Extract the (x, y) coordinate from the center of the cell holding the provided text.  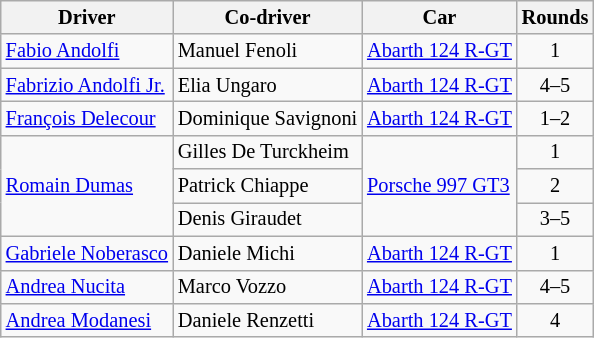
Patrick Chiappe (268, 186)
4 (556, 320)
Elia Ungaro (268, 85)
1–2 (556, 118)
Daniele Michi (268, 253)
Gilles De Turckheim (268, 152)
Andrea Nucita (87, 287)
Fabrizio Andolfi Jr. (87, 85)
Gabriele Noberasco (87, 253)
Marco Vozzo (268, 287)
Co-driver (268, 17)
Denis Giraudet (268, 219)
Rounds (556, 17)
2 (556, 186)
Manuel Fenoli (268, 51)
3–5 (556, 219)
Car (440, 17)
Romain Dumas (87, 186)
Fabio Andolfi (87, 51)
Dominique Savignoni (268, 118)
Andrea Modanesi (87, 320)
Daniele Renzetti (268, 320)
François Delecour (87, 118)
Porsche 997 GT3 (440, 186)
Driver (87, 17)
